Capture the cell that displays the provided text and extract its [x, y] central coordinate. 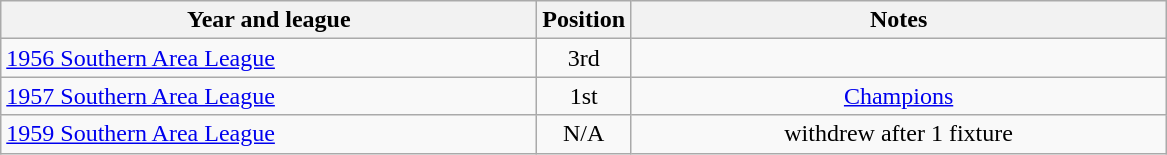
1957 Southern Area League [269, 96]
withdrew after 1 fixture [899, 134]
1956 Southern Area League [269, 58]
1959 Southern Area League [269, 134]
1st [584, 96]
N/A [584, 134]
3rd [584, 58]
Position [584, 20]
Notes [899, 20]
Champions [899, 96]
Year and league [269, 20]
